For the text-containing cell, return its midpoint in (X, Y) coordinate format. 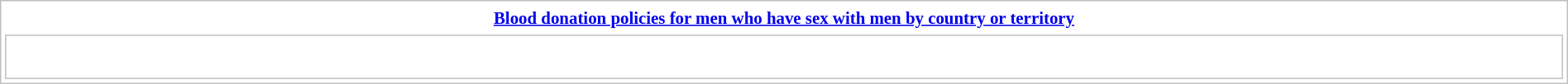
Blood donation policies for men who have sex with men by country or territory (784, 18)
